Capture the cell that displays the provided text and extract its [X, Y] central coordinate. 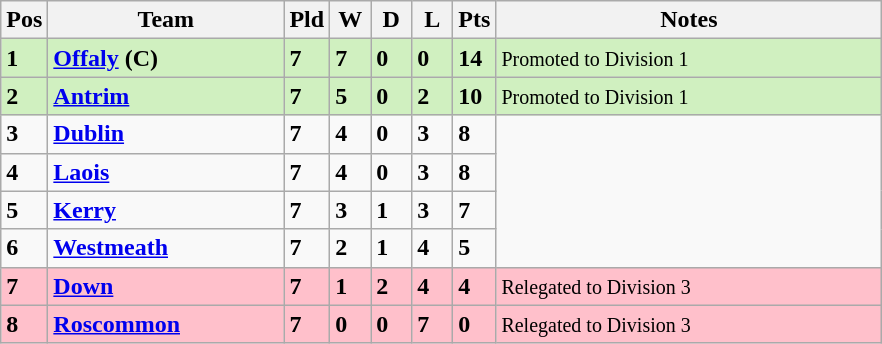
Kerry [166, 210]
Laois [166, 172]
10 [474, 96]
Roscommon [166, 324]
W [350, 20]
Down [166, 286]
Notes [689, 20]
Pts [474, 20]
Pld [307, 20]
Dublin [166, 134]
14 [474, 58]
D [392, 20]
L [432, 20]
Offaly (C) [166, 58]
Westmeath [166, 248]
Pos [24, 20]
Team [166, 20]
Antrim [166, 96]
6 [24, 248]
